From the cell containing the given text, extract its center point as (X, Y) coordinate. 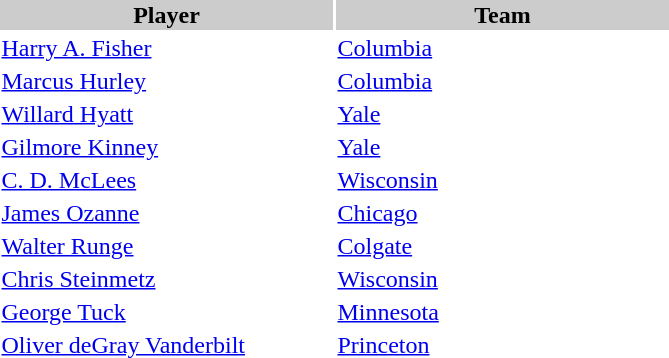
Chris Steinmetz (166, 279)
Player (166, 15)
Harry A. Fisher (166, 48)
Colgate (502, 246)
Team (502, 15)
Walter Runge (166, 246)
Minnesota (502, 312)
C. D. McLees (166, 180)
Willard Hyatt (166, 114)
Gilmore Kinney (166, 147)
Chicago (502, 213)
George Tuck (166, 312)
James Ozanne (166, 213)
Marcus Hurley (166, 81)
